Provide the (X, Y) coordinate of the cell's center where the given text is located.  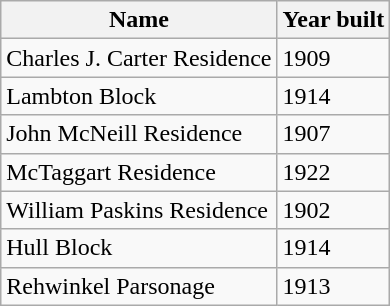
Charles J. Carter Residence (139, 58)
1922 (334, 172)
Year built (334, 20)
Lambton Block (139, 96)
William Paskins Residence (139, 210)
1913 (334, 286)
Name (139, 20)
1909 (334, 58)
Rehwinkel Parsonage (139, 286)
1902 (334, 210)
John McNeill Residence (139, 134)
1907 (334, 134)
Hull Block (139, 248)
McTaggart Residence (139, 172)
